Locate the cell with the specified text and output its (x, y) center coordinate. 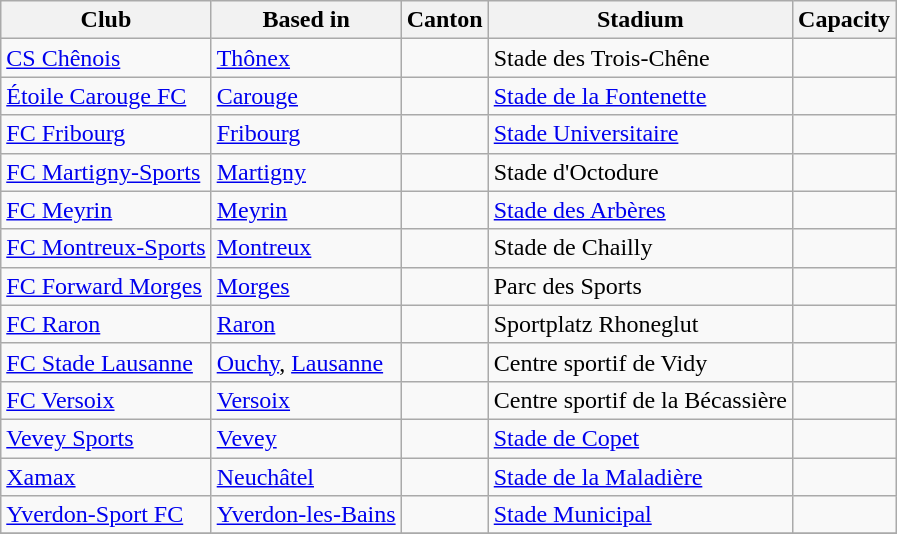
Xamax (106, 477)
FC Forward Morges (106, 286)
Stadium (640, 20)
Yverdon-les-Bains (306, 515)
FC Meyrin (106, 210)
Meyrin (306, 210)
Yverdon-Sport FC (106, 515)
Centre sportif de la Bécassière (640, 400)
FC Montreux-Sports (106, 248)
FC Martigny-Sports (106, 172)
Stade de la Maladière (640, 477)
FC Raron (106, 324)
FC Fribourg (106, 134)
Based in (306, 20)
Canton (444, 20)
Vevey (306, 438)
Parc des Sports (640, 286)
CS Chênois (106, 58)
Martigny (306, 172)
Vevey Sports (106, 438)
Capacity (844, 20)
Carouge (306, 96)
Stade Municipal (640, 515)
Fribourg (306, 134)
Thônex (306, 58)
Stade d'Octodure (640, 172)
Montreux (306, 248)
Club (106, 20)
Stade Universitaire (640, 134)
FC Versoix (106, 400)
Neuchâtel (306, 477)
FC Stade Lausanne (106, 362)
Stade des Arbères (640, 210)
Stade de Copet (640, 438)
Sportplatz Rhoneglut (640, 324)
Stade de Chailly (640, 248)
Centre sportif de Vidy (640, 362)
Raron (306, 324)
Versoix (306, 400)
Stade de la Fontenette (640, 96)
Ouchy, Lausanne (306, 362)
Morges (306, 286)
Étoile Carouge FC (106, 96)
Stade des Trois-Chêne (640, 58)
